Scan for the cell matching the given text and deliver its [X, Y] coordinate at center. 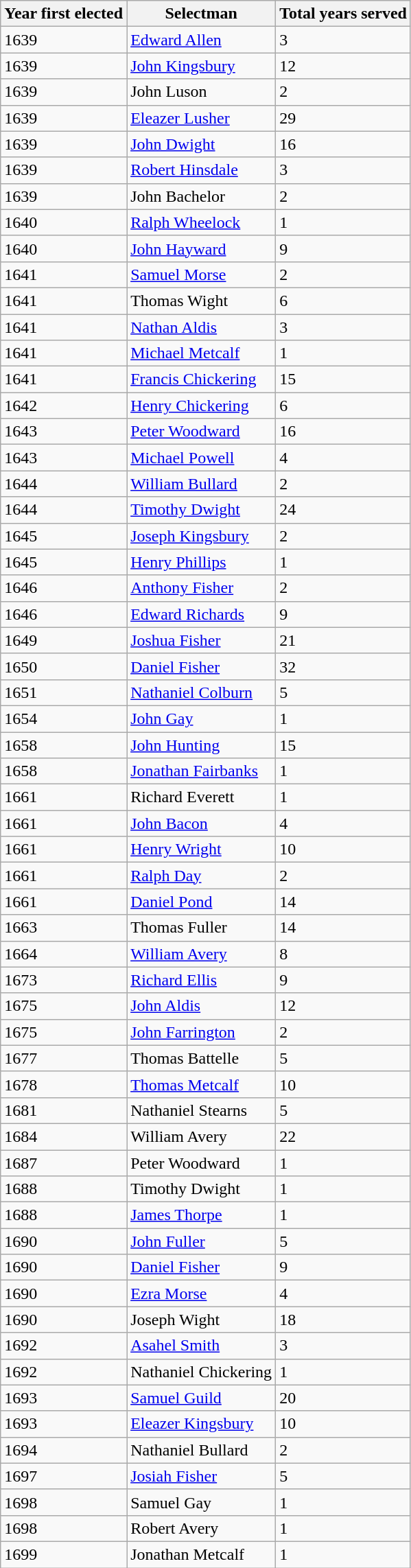
Edward Allen [202, 40]
Ralph Wheelock [202, 222]
Henry Wright [202, 850]
Robert Hinsdale [202, 170]
1681 [64, 1110]
1651 [64, 692]
Nathaniel Chickering [202, 1372]
Francis Chickering [202, 379]
1663 [64, 928]
24 [343, 510]
Joseph Wight [202, 1320]
John Aldis [202, 1006]
1687 [64, 1163]
Jonathan Metcalf [202, 1554]
1677 [64, 1058]
Joseph Kingsbury [202, 536]
1673 [64, 980]
Thomas Metcalf [202, 1084]
Nathaniel Bullard [202, 1450]
John Gay [202, 718]
1699 [64, 1554]
Josiah Fisher [202, 1476]
John Hayward [202, 248]
1694 [64, 1450]
1684 [64, 1136]
1664 [64, 954]
1654 [64, 718]
Samuel Gay [202, 1502]
John Fuller [202, 1241]
Richard Ellis [202, 980]
Asahel Smith [202, 1346]
Selectman [202, 14]
Nathaniel Colburn [202, 692]
John Kingsbury [202, 66]
21 [343, 640]
Samuel Morse [202, 274]
Samuel Guild [202, 1398]
22 [343, 1136]
1697 [64, 1476]
20 [343, 1398]
John Luson [202, 92]
Year first elected [64, 14]
John Farrington [202, 1032]
Joshua Fisher [202, 640]
James Thorpe [202, 1215]
Ralph Day [202, 876]
1649 [64, 640]
Michael Powell [202, 458]
Henry Chickering [202, 406]
Thomas Fuller [202, 928]
Michael Metcalf [202, 353]
John Dwight [202, 144]
Eleazer Lusher [202, 118]
Richard Everett [202, 797]
John Bacon [202, 823]
Edward Richards [202, 614]
Ezra Morse [202, 1294]
18 [343, 1320]
Nathan Aldis [202, 327]
Henry Phillips [202, 562]
Thomas Battelle [202, 1058]
32 [343, 666]
Anthony Fisher [202, 588]
John Hunting [202, 745]
8 [343, 954]
Thomas Wight [202, 301]
William Bullard [202, 484]
Daniel Pond [202, 902]
Total years served [343, 14]
Robert Avery [202, 1528]
Jonathan Fairbanks [202, 771]
John Bachelor [202, 196]
1678 [64, 1084]
Nathaniel Stearns [202, 1110]
Eleazer Kingsbury [202, 1424]
29 [343, 118]
1642 [64, 406]
1650 [64, 666]
